Determine the [x, y] coordinate at the center of the cell enclosing the given text.  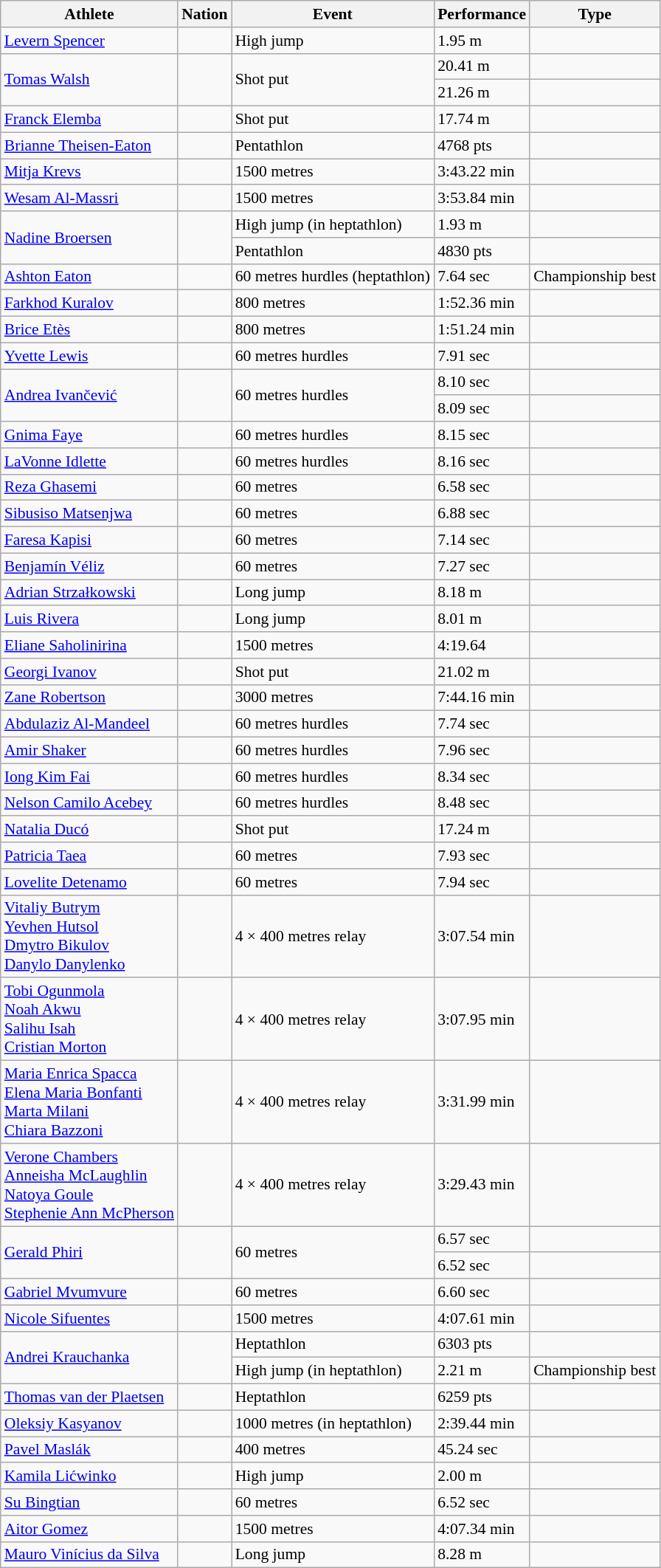
Gnima Faye [89, 435]
Nicole Sifuentes [89, 1318]
Andrei Krauchanka [89, 1357]
2.21 m [482, 1371]
Brianne Theisen-Eaton [89, 145]
8.34 sec [482, 777]
7.91 sec [482, 356]
Sibusiso Matsenjwa [89, 514]
Eliane Saholinirina [89, 645]
Su Bingtian [89, 1502]
2.00 m [482, 1476]
8.16 sec [482, 461]
8.15 sec [482, 435]
Maria Enrica SpaccaElena Maria BonfantiMarta MilaniChiara Bazzoni [89, 1102]
Event [333, 14]
3:29.43 min [482, 1185]
1:51.24 min [482, 330]
1000 metres (in heptathlon) [333, 1423]
7.64 sec [482, 277]
Nadine Broersen [89, 238]
4:19.64 [482, 645]
Mitja Krevs [89, 172]
Vitaliy ButrymYevhen HutsolDmytro BikulovDanylo Danylenko [89, 936]
Reza Ghasemi [89, 487]
Zane Robertson [89, 698]
Kamila Lićwinko [89, 1476]
Verone ChambersAnneisha McLaughlinNatoya GouleStephenie Ann McPherson [89, 1185]
3:43.22 min [482, 172]
Georgi Ivanov [89, 672]
1.95 m [482, 41]
3000 metres [333, 698]
20.41 m [482, 66]
Nation [204, 14]
Gabriel Mvumvure [89, 1292]
21.26 m [482, 93]
8.01 m [482, 619]
8.09 sec [482, 409]
Natalia Ducó [89, 830]
Brice Etès [89, 330]
Pavel Maslák [89, 1450]
6.58 sec [482, 487]
6259 pts [482, 1397]
Thomas van der Plaetsen [89, 1397]
Gerald Phiri [89, 1252]
3:07.54 min [482, 936]
Yvette Lewis [89, 356]
Andrea Ivančević [89, 396]
Ashton Eaton [89, 277]
8.28 m [482, 1555]
8.10 sec [482, 382]
Performance [482, 14]
17.24 m [482, 830]
6.57 sec [482, 1239]
Levern Spencer [89, 41]
Iong Kim Fai [89, 777]
Lovelite Detenamo [89, 882]
4:07.61 min [482, 1318]
7.94 sec [482, 882]
Oleksiy Kasyanov [89, 1423]
Abdulaziz Al-Mandeel [89, 724]
4830 pts [482, 251]
6303 pts [482, 1344]
2:39.44 min [482, 1423]
Amir Shaker [89, 751]
4768 pts [482, 145]
Mauro Vinícius da Silva [89, 1555]
7.93 sec [482, 856]
8.18 m [482, 593]
LaVonne Idlette [89, 461]
7.14 sec [482, 540]
Type [595, 14]
3:07.95 min [482, 1019]
3:31.99 min [482, 1102]
Athlete [89, 14]
Nelson Camilo Acebey [89, 803]
Wesam Al-Massri [89, 199]
8.48 sec [482, 803]
7.74 sec [482, 724]
Tobi OgunmolaNoah AkwuSalihu IsahCristian Morton [89, 1019]
6.88 sec [482, 514]
21.02 m [482, 672]
3:53.84 min [482, 199]
7.96 sec [482, 751]
Franck Elemba [89, 120]
Aitor Gomez [89, 1529]
7:44.16 min [482, 698]
Patricia Taea [89, 856]
4:07.34 min [482, 1529]
60 metres hurdles (heptathlon) [333, 277]
Tomas Walsh [89, 80]
7.27 sec [482, 566]
45.24 sec [482, 1450]
6.60 sec [482, 1292]
17.74 m [482, 120]
400 metres [333, 1450]
Farkhod Kuralov [89, 303]
Faresa Kapisi [89, 540]
Adrian Strzałkowski [89, 593]
Luis Rivera [89, 619]
1:52.36 min [482, 303]
Benjamín Véliz [89, 566]
1.93 m [482, 224]
